Identify which cell holds the provided text, then report its [x, y] central coordinate. 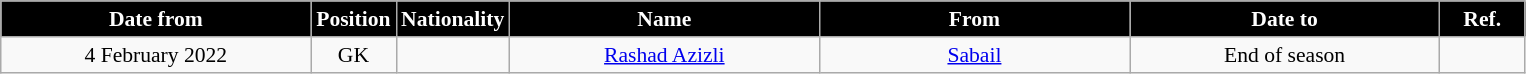
Nationality [452, 19]
From [974, 19]
Date to [1285, 19]
Sabail [974, 55]
End of season [1285, 55]
Date from [156, 19]
Rashad Azizli [664, 55]
Ref. [1482, 19]
Position [354, 19]
Name [664, 19]
GK [354, 55]
4 February 2022 [156, 55]
